For the text-containing cell, return its midpoint in [X, Y] coordinate format. 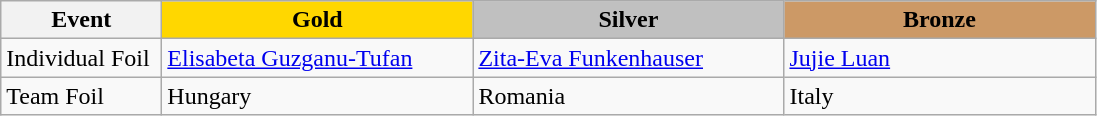
Event [82, 20]
Jujie Luan [940, 58]
Italy [940, 96]
Individual Foil [82, 58]
Hungary [318, 96]
Romania [628, 96]
Gold [318, 20]
Elisabeta Guzganu-Tufan [318, 58]
Zita-Eva Funkenhauser [628, 58]
Bronze [940, 20]
Team Foil [82, 96]
Silver [628, 20]
